Return [x, y] of the center of cell containing provided text 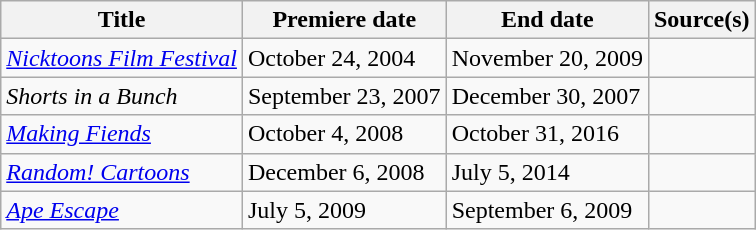
July 5, 2009 [344, 210]
December 6, 2008 [344, 172]
Making Fiends [122, 134]
October 31, 2016 [547, 134]
Shorts in a Bunch [122, 96]
Source(s) [702, 20]
Title [122, 20]
Nicktoons Film Festival [122, 58]
Premiere date [344, 20]
September 6, 2009 [547, 210]
September 23, 2007 [344, 96]
Random! Cartoons [122, 172]
End date [547, 20]
October 4, 2008 [344, 134]
July 5, 2014 [547, 172]
December 30, 2007 [547, 96]
November 20, 2009 [547, 58]
October 24, 2004 [344, 58]
Ape Escape [122, 210]
